Locate the cell with the specified text and output its (X, Y) center coordinate. 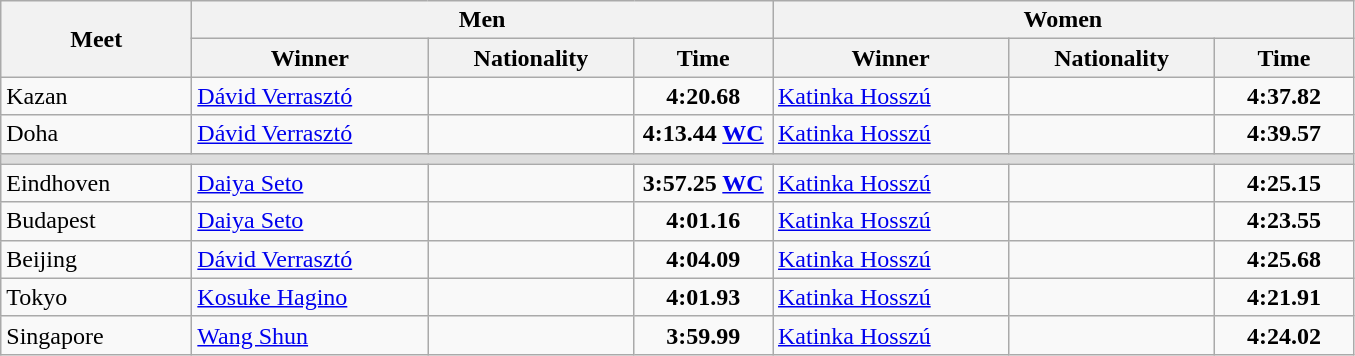
Tokyo (96, 297)
4:04.09 (704, 259)
3:59.99 (704, 335)
4:13.44 WC (704, 134)
4:25.68 (1284, 259)
3:57.25 WC (704, 183)
4:20.68 (704, 96)
Meet (96, 39)
Budapest (96, 221)
Kazan (96, 96)
Kosuke Hagino (310, 297)
4:25.15 (1284, 183)
Beijing (96, 259)
4:01.16 (704, 221)
4:39.57 (1284, 134)
4:01.93 (704, 297)
4:23.55 (1284, 221)
4:24.02 (1284, 335)
Wang Shun (310, 335)
4:21.91 (1284, 297)
Doha (96, 134)
Singapore (96, 335)
Women (1062, 20)
Men (482, 20)
4:37.82 (1284, 96)
Eindhoven (96, 183)
